Determine the (X, Y) coordinate at the center of the cell enclosing the given text.  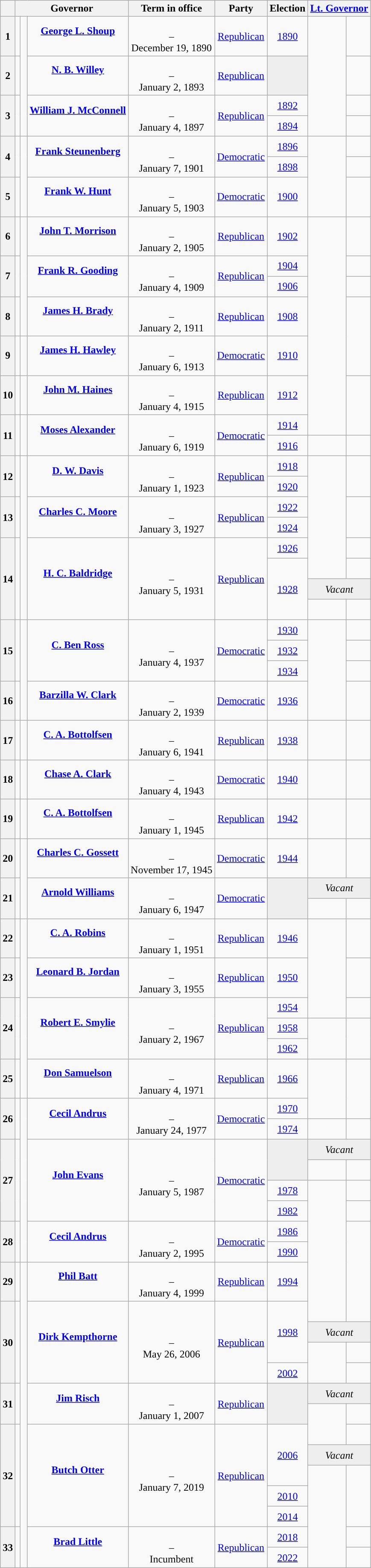
2 (8, 76)
–January 2, 1967 (172, 1028)
21 (8, 898)
1890 (288, 36)
19 (8, 819)
1926 (288, 548)
1954 (288, 1008)
1904 (288, 266)
18 (8, 779)
C. A. Robins (78, 939)
28 (8, 1242)
Robert E. Smylie (78, 1028)
Moses Alexander (78, 435)
–January 1, 1923 (172, 476)
2002 (288, 1373)
1958 (288, 1028)
1892 (288, 105)
30 (8, 1343)
Frank R. Gooding (78, 276)
1928 (288, 589)
1986 (288, 1232)
–January 4, 1943 (172, 779)
1894 (288, 126)
–December 19, 1890 (172, 36)
–January 6, 1941 (172, 740)
Charles C. Gossett (78, 858)
1922 (288, 507)
1930 (288, 630)
Barzilla W. Clark (78, 701)
–January 6, 1947 (172, 898)
John M. Haines (78, 395)
20 (8, 858)
Dirk Kempthorne (78, 1343)
1994 (288, 1282)
15 (8, 650)
N. B. Willey (78, 76)
–January 2, 1995 (172, 1242)
Election (288, 9)
–January 1, 1945 (172, 819)
17 (8, 740)
9 (8, 356)
–January 4, 1937 (172, 650)
Arnold Williams (78, 898)
James H. Hawley (78, 356)
14 (8, 579)
1974 (288, 1129)
–January 5, 1931 (172, 579)
–January 2, 1939 (172, 701)
2018 (288, 1537)
–November 17, 1945 (172, 858)
–January 7, 2019 (172, 1476)
1978 (288, 1191)
31 (8, 1404)
12 (8, 476)
1900 (288, 197)
2010 (288, 1496)
23 (8, 978)
1924 (288, 527)
1912 (288, 395)
1898 (288, 167)
–January 2, 1911 (172, 316)
Charles C. Moore (78, 517)
–January 24, 1977 (172, 1119)
–January 5, 1903 (172, 197)
1970 (288, 1109)
1966 (288, 1079)
1990 (288, 1252)
1942 (288, 819)
32 (8, 1476)
1896 (288, 146)
4 (8, 157)
William J. McConnell (78, 116)
1920 (288, 486)
1982 (288, 1211)
–January 2, 1893 (172, 76)
–January 6, 1919 (172, 435)
1902 (288, 236)
1916 (288, 445)
22 (8, 939)
2022 (288, 1558)
Lt. Governor (339, 9)
1906 (288, 287)
Don Samuelson (78, 1079)
27 (8, 1180)
–January 2, 1905 (172, 236)
George L. Shoup (78, 36)
1918 (288, 466)
–January 4, 1897 (172, 116)
–January 5, 1987 (172, 1180)
–Incumbent (172, 1548)
7 (8, 276)
1938 (288, 740)
1936 (288, 701)
11 (8, 435)
16 (8, 701)
Butch Otter (78, 1476)
Phil Batt (78, 1282)
2014 (288, 1517)
Term in office (172, 9)
C. Ben Ross (78, 650)
–January 1, 2007 (172, 1404)
1950 (288, 978)
1962 (288, 1049)
Leonard B. Jordan (78, 978)
Governor (72, 9)
Chase A. Clark (78, 779)
33 (8, 1548)
James H. Brady (78, 316)
1998 (288, 1332)
1908 (288, 316)
Party (241, 9)
1914 (288, 425)
2006 (288, 1455)
Frank Steunenberg (78, 157)
H. C. Baldridge (78, 579)
John Evans (78, 1180)
1940 (288, 779)
–January 3, 1927 (172, 517)
–May 26, 2006 (172, 1343)
D. W. Davis (78, 476)
29 (8, 1282)
–January 7, 1901 (172, 157)
1 (8, 36)
–January 1, 1951 (172, 939)
1910 (288, 356)
10 (8, 395)
–January 4, 1971 (172, 1079)
–January 4, 1909 (172, 276)
6 (8, 236)
Frank W. Hunt (78, 197)
–January 6, 1913 (172, 356)
–January 3, 1955 (172, 978)
1946 (288, 939)
Brad Little (78, 1548)
John T. Morrison (78, 236)
8 (8, 316)
25 (8, 1079)
1944 (288, 858)
–January 4, 1915 (172, 395)
26 (8, 1119)
3 (8, 116)
–January 4, 1999 (172, 1282)
Jim Risch (78, 1404)
13 (8, 517)
1932 (288, 650)
1934 (288, 671)
5 (8, 197)
24 (8, 1028)
